From the cell containing the given text, extract its center point as [x, y] coordinate. 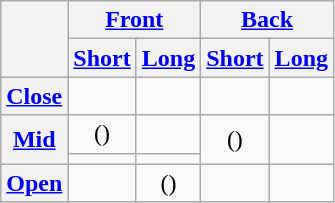
Back [268, 20]
Close [34, 96]
Open [34, 183]
Front [134, 20]
Mid [34, 140]
